Extract the [x, y] coordinate from the center of the cell holding the provided text.  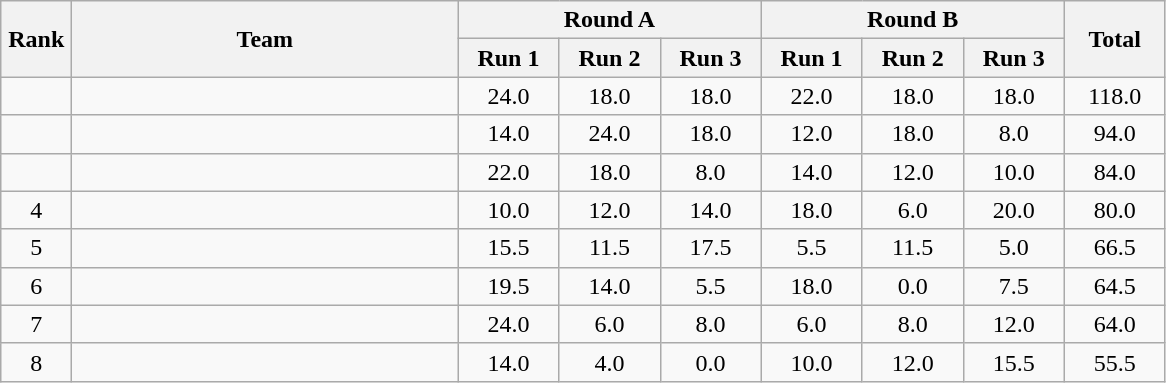
55.5 [1114, 362]
5.0 [1014, 248]
4 [36, 210]
64.0 [1114, 324]
66.5 [1114, 248]
80.0 [1114, 210]
5 [36, 248]
Total [1114, 39]
17.5 [710, 248]
4.0 [610, 362]
7.5 [1014, 286]
6 [36, 286]
94.0 [1114, 134]
Round A [610, 20]
64.5 [1114, 286]
Round B [912, 20]
84.0 [1114, 172]
20.0 [1014, 210]
8 [36, 362]
Rank [36, 39]
7 [36, 324]
19.5 [508, 286]
118.0 [1114, 96]
Team [265, 39]
